Provide the [x, y] coordinate of the cell's center where the given text is located.  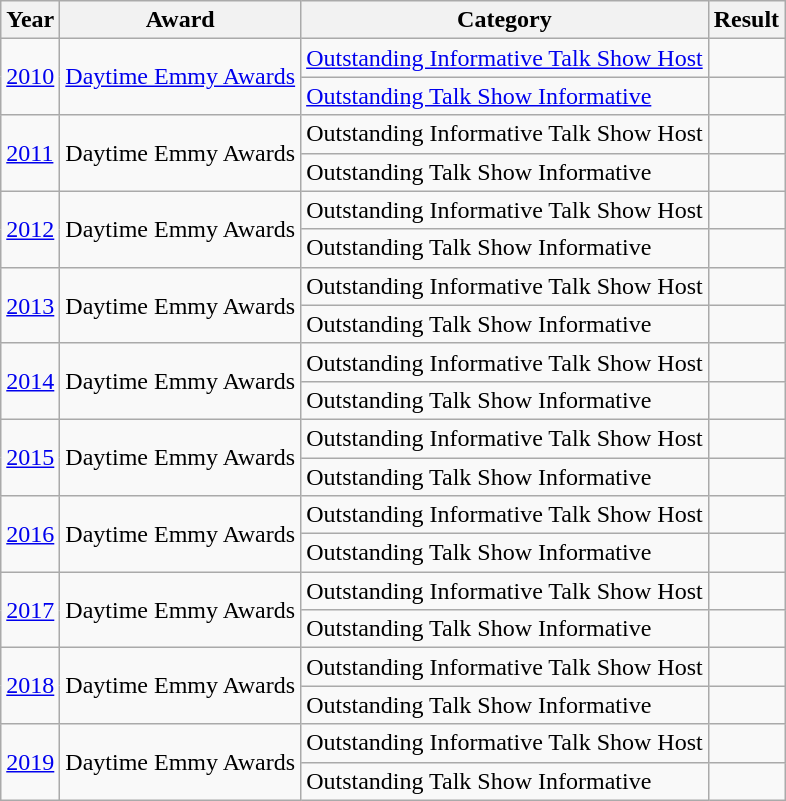
2010 [30, 77]
2013 [30, 305]
2016 [30, 534]
Category [505, 20]
Award [180, 20]
2011 [30, 153]
2019 [30, 762]
Result [746, 20]
2014 [30, 381]
Year [30, 20]
2017 [30, 610]
2018 [30, 686]
2012 [30, 229]
2015 [30, 457]
